Find where the given text appears and provide that cell's center as [x, y] coordinate. 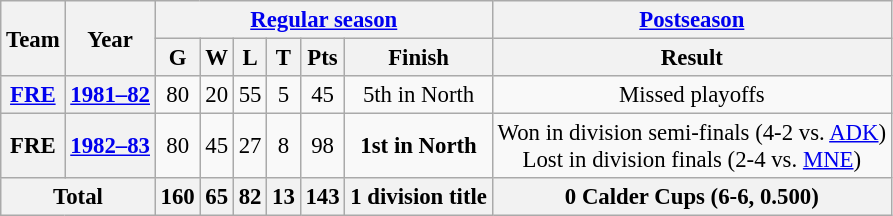
5 [284, 95]
160 [178, 197]
1982–83 [110, 146]
65 [216, 197]
Year [110, 38]
1981–82 [110, 95]
Result [692, 58]
1 division title [418, 197]
Postseason [692, 20]
13 [284, 197]
L [250, 58]
20 [216, 95]
Pts [322, 58]
Regular season [324, 20]
Missed playoffs [692, 95]
Won in division semi-finals (4-2 vs. ADK) Lost in division finals (2-4 vs. MNE) [692, 146]
82 [250, 197]
55 [250, 95]
0 Calder Cups (6-6, 0.500) [692, 197]
Finish [418, 58]
98 [322, 146]
T [284, 58]
27 [250, 146]
G [178, 58]
143 [322, 197]
Total [78, 197]
8 [284, 146]
W [216, 58]
1st in North [418, 146]
5th in North [418, 95]
Team [33, 38]
